From the cell containing the given text, extract its center point as (x, y) coordinate. 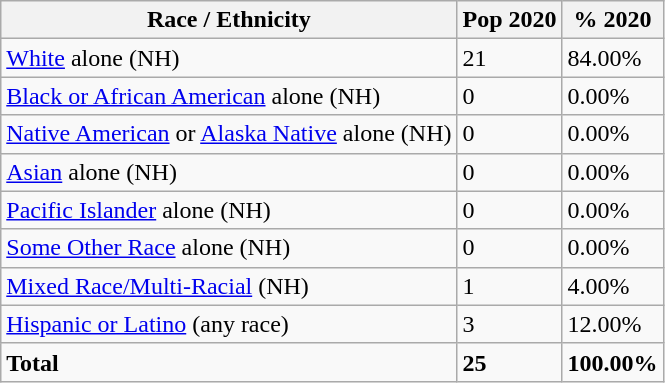
Asian alone (NH) (229, 172)
Black or African American alone (NH) (229, 96)
3 (510, 324)
White alone (NH) (229, 58)
Some Other Race alone (NH) (229, 248)
4.00% (612, 286)
Pop 2020 (510, 20)
Native American or Alaska Native alone (NH) (229, 134)
Mixed Race/Multi-Racial (NH) (229, 286)
1 (510, 286)
Total (229, 362)
12.00% (612, 324)
84.00% (612, 58)
Hispanic or Latino (any race) (229, 324)
Pacific Islander alone (NH) (229, 210)
% 2020 (612, 20)
100.00% (612, 362)
25 (510, 362)
Race / Ethnicity (229, 20)
21 (510, 58)
